From the cell containing the given text, extract its center point as [x, y] coordinate. 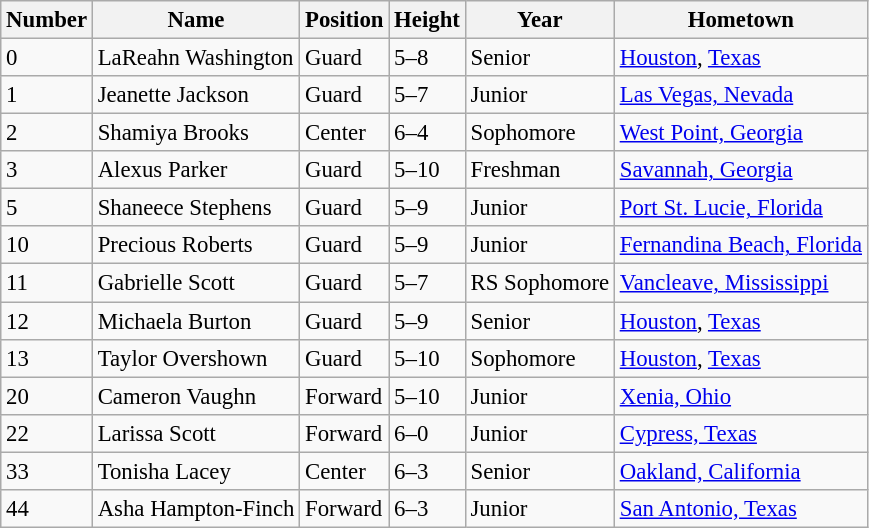
Number [47, 20]
6–4 [427, 133]
6–0 [427, 433]
West Point, Georgia [740, 133]
Position [344, 20]
Fernandina Beach, Florida [740, 245]
33 [47, 471]
3 [47, 170]
Port St. Lucie, Florida [740, 208]
0 [47, 58]
20 [47, 396]
Cypress, Texas [740, 433]
22 [47, 433]
Las Vegas, Nevada [740, 95]
Height [427, 20]
44 [47, 509]
10 [47, 245]
Jeanette Jackson [196, 95]
Michaela Burton [196, 321]
Year [540, 20]
Savannah, Georgia [740, 170]
5 [47, 208]
Gabrielle Scott [196, 283]
11 [47, 283]
Asha Hampton-Finch [196, 509]
Taylor Overshown [196, 358]
RS Sophomore [540, 283]
1 [47, 95]
Freshman [540, 170]
Name [196, 20]
Hometown [740, 20]
Shaneece Stephens [196, 208]
5–8 [427, 58]
Larissa Scott [196, 433]
Oakland, California [740, 471]
12 [47, 321]
13 [47, 358]
Xenia, Ohio [740, 396]
2 [47, 133]
San Antonio, Texas [740, 509]
Vancleave, Mississippi [740, 283]
Precious Roberts [196, 245]
Cameron Vaughn [196, 396]
Alexus Parker [196, 170]
Tonisha Lacey [196, 471]
Shamiya Brooks [196, 133]
LaReahn Washington [196, 58]
